Pinpoint the cell where the given text exists, returning its [X, Y] midpoint coordinate. 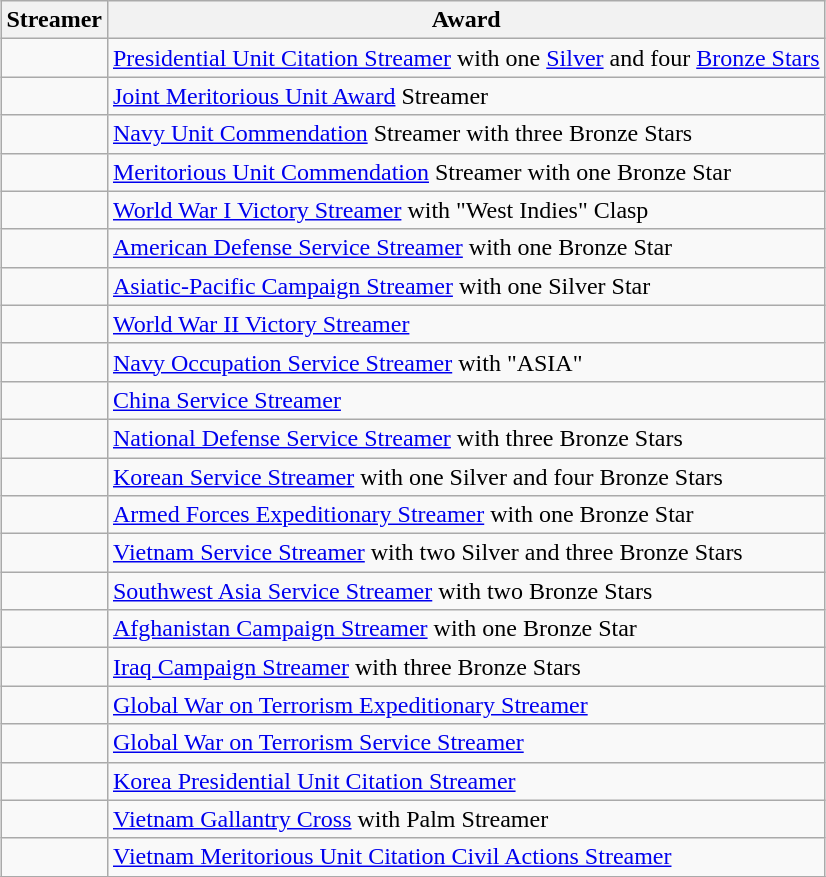
Iraq Campaign Streamer with three Bronze Stars [466, 667]
Joint Meritorious Unit Award Streamer [466, 96]
Vietnam Service Streamer with two Silver and three Bronze Stars [466, 553]
Afghanistan Campaign Streamer with one Bronze Star [466, 629]
World War I Victory Streamer with "West Indies" Clasp [466, 210]
Vietnam Gallantry Cross with Palm Streamer [466, 819]
Presidential Unit Citation Streamer with one Silver and four Bronze Stars [466, 58]
Global War on Terrorism Expeditionary Streamer [466, 705]
Korea Presidential Unit Citation Streamer [466, 781]
American Defense Service Streamer with one Bronze Star [466, 248]
Navy Occupation Service Streamer with "ASIA" [466, 362]
Navy Unit Commendation Streamer with three Bronze Stars [466, 134]
World War II Victory Streamer [466, 324]
Global War on Terrorism Service Streamer [466, 743]
Award [466, 20]
Southwest Asia Service Streamer with two Bronze Stars [466, 591]
National Defense Service Streamer with three Bronze Stars [466, 438]
Asiatic-Pacific Campaign Streamer with one Silver Star [466, 286]
Armed Forces Expeditionary Streamer with one Bronze Star [466, 515]
Vietnam Meritorious Unit Citation Civil Actions Streamer [466, 857]
Streamer [54, 20]
China Service Streamer [466, 400]
Korean Service Streamer with one Silver and four Bronze Stars [466, 477]
Meritorious Unit Commendation Streamer with one Bronze Star [466, 172]
